Scan for the cell matching the given text and deliver its (X, Y) coordinate at center. 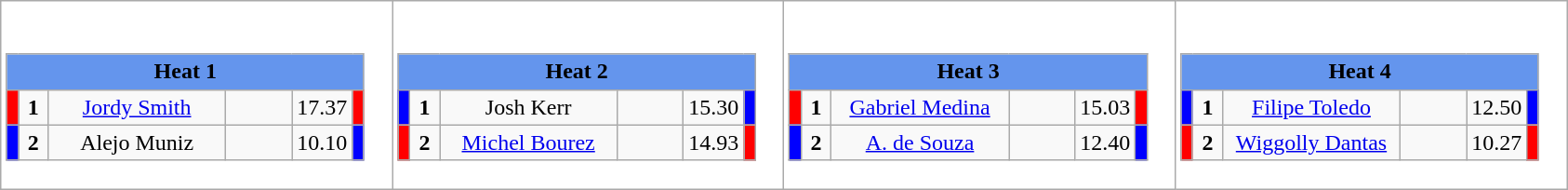
Gabriel Medina (921, 107)
Alejo Muniz (138, 142)
Wiggolly Dantas (1311, 142)
15.30 (714, 107)
Heat 4 (1360, 72)
Filipe Toledo (1311, 107)
10.27 (1497, 142)
Heat 4 1 Filipe Toledo 12.50 2 Wiggolly Dantas 10.27 (1371, 95)
Heat 1 (185, 72)
12.40 (1105, 142)
12.50 (1497, 107)
Josh Kerr (528, 107)
Heat 3 1 Gabriel Medina 15.03 2 A. de Souza 12.40 (980, 95)
15.03 (1105, 107)
Heat 3 (968, 72)
17.37 (322, 107)
Heat 1 1 Jordy Smith 17.37 2 Alejo Muniz 10.10 (197, 95)
Heat 2 (577, 72)
Jordy Smith (138, 107)
A. de Souza (921, 142)
Michel Bourez (528, 142)
Heat 2 1 Josh Kerr 15.30 2 Michel Bourez 14.93 (588, 95)
14.93 (714, 142)
10.10 (322, 142)
